Return [X, Y] of the center of cell containing provided text 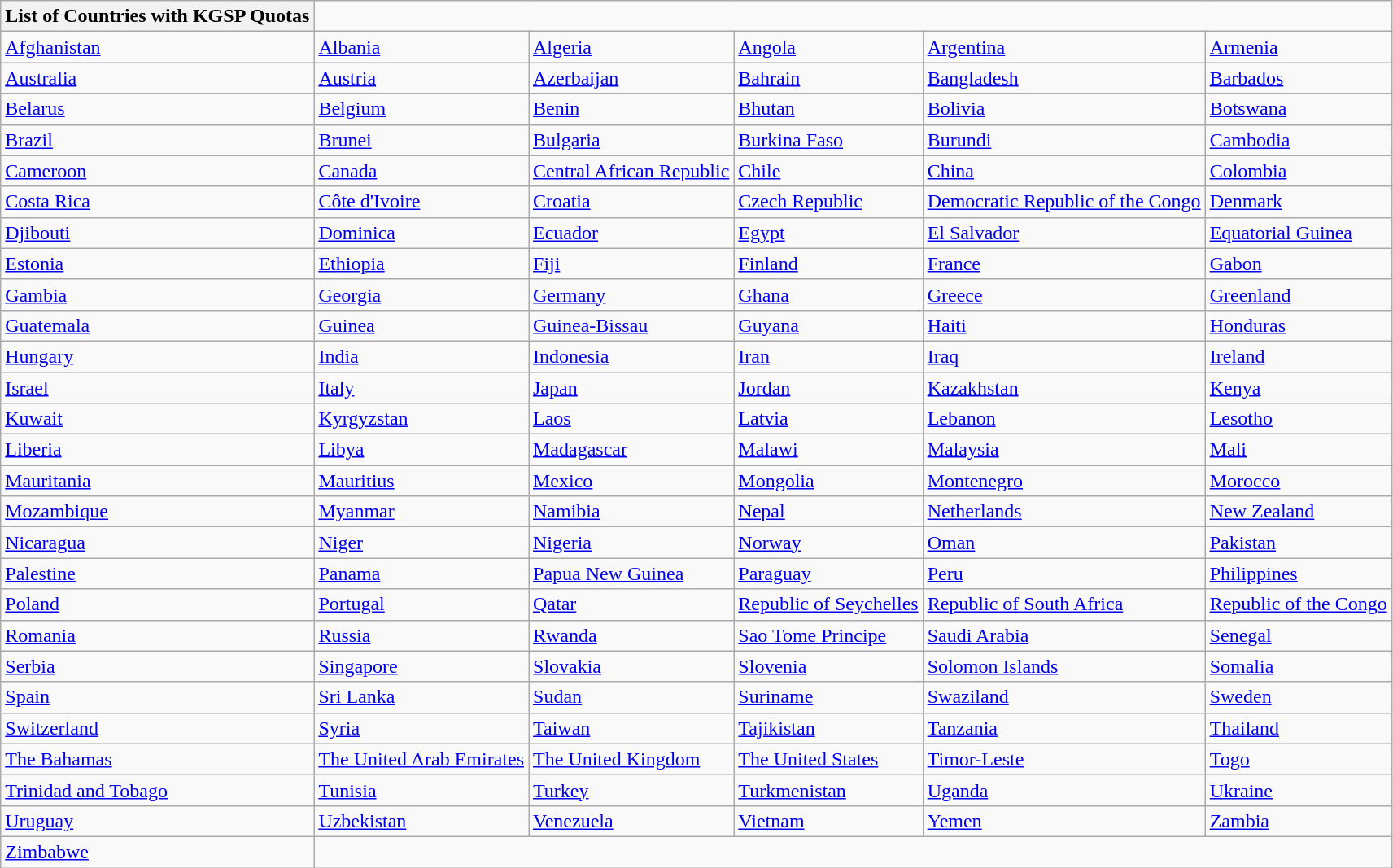
Sudan [631, 697]
Zambia [1299, 821]
Fiji [631, 264]
Mauritania [158, 481]
Rwanda [631, 635]
Turkey [631, 790]
Republic of the Congo [1299, 604]
Senegal [1299, 635]
Georgia [421, 294]
Suriname [828, 697]
Saudi Arabia [1064, 635]
Liberia [158, 450]
Peru [1064, 574]
Ukraine [1299, 790]
Solomon Islands [1064, 666]
Haiti [1064, 325]
Gabon [1299, 264]
Syria [421, 728]
Afghanistan [158, 47]
Denmark [1299, 202]
Indonesia [631, 356]
France [1064, 264]
Canada [421, 171]
Tunisia [421, 790]
Myanmar [421, 512]
Chile [828, 171]
Zimbabwe [158, 852]
El Salvador [1064, 233]
Nigeria [631, 543]
Palestine [158, 574]
Czech Republic [828, 202]
Mozambique [158, 512]
Kenya [1299, 388]
Portugal [421, 604]
Ireland [1299, 356]
Greece [1064, 294]
Kuwait [158, 419]
Uruguay [158, 821]
Barbados [1299, 78]
Republic of South Africa [1064, 604]
Azerbaijan [631, 78]
Bhutan [828, 109]
Yemen [1064, 821]
Paraguay [828, 574]
Trinidad and Tobago [158, 790]
Swaziland [1064, 697]
Poland [158, 604]
Albania [421, 47]
Norway [828, 543]
Guinea-Bissau [631, 325]
Montenegro [1064, 481]
Democratic Republic of the Congo [1064, 202]
Bahrain [828, 78]
Guinea [421, 325]
Kyrgyzstan [421, 419]
Niger [421, 543]
Madagascar [631, 450]
List of Countries with KGSP Quotas [158, 16]
Taiwan [631, 728]
Jordan [828, 388]
Latvia [828, 419]
Gambia [158, 294]
Honduras [1299, 325]
Argentina [1064, 47]
Brazil [158, 140]
Belgium [421, 109]
Guyana [828, 325]
Sri Lanka [421, 697]
The United Arab Emirates [421, 759]
Bolivia [1064, 109]
China [1064, 171]
Somalia [1299, 666]
Cameroon [158, 171]
Malawi [828, 450]
Pakistan [1299, 543]
Algeria [631, 47]
Timor-Leste [1064, 759]
Central African Republic [631, 171]
Brunei [421, 140]
Sao Tome Principe [828, 635]
Equatorial Guinea [1299, 233]
Philippines [1299, 574]
Switzerland [158, 728]
Ethiopia [421, 264]
Tanzania [1064, 728]
Cambodia [1299, 140]
Angola [828, 47]
Republic of Seychelles [828, 604]
Oman [1064, 543]
Croatia [631, 202]
New Zealand [1299, 512]
Botswana [1299, 109]
Iran [828, 356]
Slovenia [828, 666]
Venezuela [631, 821]
Japan [631, 388]
Laos [631, 419]
Ghana [828, 294]
Guatemala [158, 325]
Namibia [631, 512]
Serbia [158, 666]
Burundi [1064, 140]
Nicaragua [158, 543]
Mongolia [828, 481]
Panama [421, 574]
Russia [421, 635]
Kazakhstan [1064, 388]
Sweden [1299, 697]
The United States [828, 759]
Israel [158, 388]
Uganda [1064, 790]
Belarus [158, 109]
Hungary [158, 356]
Djibouti [158, 233]
Estonia [158, 264]
Germany [631, 294]
Bulgaria [631, 140]
The United Kingdom [631, 759]
Lebanon [1064, 419]
Dominica [421, 233]
Côte d'Ivoire [421, 202]
The Bahamas [158, 759]
Ecuador [631, 233]
Slovakia [631, 666]
Spain [158, 697]
Qatar [631, 604]
Mauritius [421, 481]
Nepal [828, 512]
Papua New Guinea [631, 574]
Romania [158, 635]
Colombia [1299, 171]
Libya [421, 450]
Australia [158, 78]
Mali [1299, 450]
Netherlands [1064, 512]
Turkmenistan [828, 790]
Armenia [1299, 47]
Egypt [828, 233]
Austria [421, 78]
Singapore [421, 666]
Malaysia [1064, 450]
Lesotho [1299, 419]
Togo [1299, 759]
Finland [828, 264]
Tajikistan [828, 728]
Burkina Faso [828, 140]
Vietnam [828, 821]
Italy [421, 388]
Iraq [1064, 356]
Mexico [631, 481]
Costa Rica [158, 202]
Greenland [1299, 294]
India [421, 356]
Thailand [1299, 728]
Uzbekistan [421, 821]
Bangladesh [1064, 78]
Benin [631, 109]
Morocco [1299, 481]
